Output the [X, Y] coordinate of the center of the cell containing the given text.  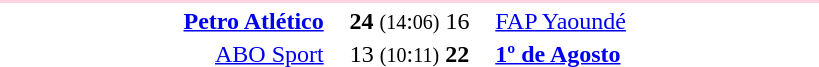
Petro Atlético [162, 21]
24 (14:06) 16 [410, 21]
FAP Yaoundé [656, 21]
